Determine the (x, y) coordinate at the center of the cell enclosing the given text.  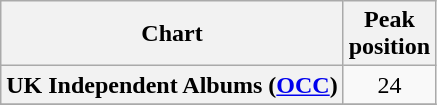
Chart (172, 34)
24 (389, 85)
Peakposition (389, 34)
UK Independent Albums (OCC) (172, 85)
